Search for the cell housing the specified text and yield its [X, Y] center coordinate. 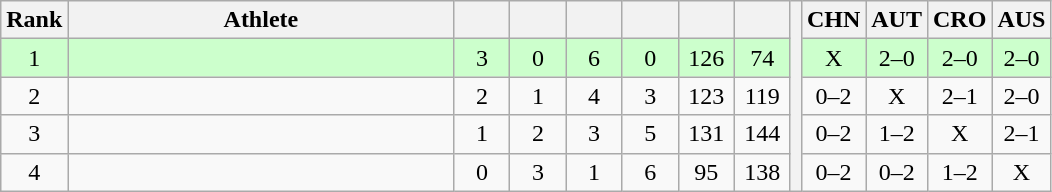
Athlete [261, 20]
AUT [897, 20]
CHN [833, 20]
5 [650, 134]
144 [762, 134]
131 [706, 134]
126 [706, 58]
CRO [959, 20]
138 [762, 172]
74 [762, 58]
Rank [34, 20]
95 [706, 172]
123 [706, 96]
119 [762, 96]
AUS [1022, 20]
